Return the (x, y) coordinate for the center point of the cell that contains the specified text.  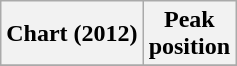
Peakposition (189, 34)
Chart (2012) (72, 34)
